Identify which cell holds the provided text, then report its [x, y] central coordinate. 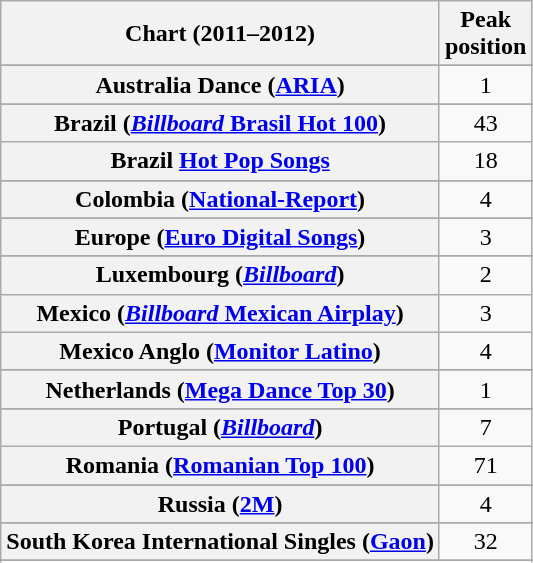
7 [485, 427]
Mexico Anglo (Monitor Latino) [220, 351]
Romania (Romanian Top 100) [220, 465]
Europe (Euro Digital Songs) [220, 237]
2 [485, 275]
Australia Dance (ARIA) [220, 85]
Portugal (Billboard) [220, 427]
43 [485, 123]
Russia (2M) [220, 503]
Brazil Hot Pop Songs [220, 161]
Netherlands (Mega Dance Top 30) [220, 389]
Luxembourg (Billboard) [220, 275]
Brazil (Billboard Brasil Hot 100) [220, 123]
32 [485, 542]
South Korea International Singles (Gaon) [220, 542]
Colombia (National-Report) [220, 199]
71 [485, 465]
Mexico (Billboard Mexican Airplay) [220, 313]
Peakposition [485, 34]
18 [485, 161]
Chart (2011–2012) [220, 34]
